Capture the cell that displays the provided text and extract its [x, y] central coordinate. 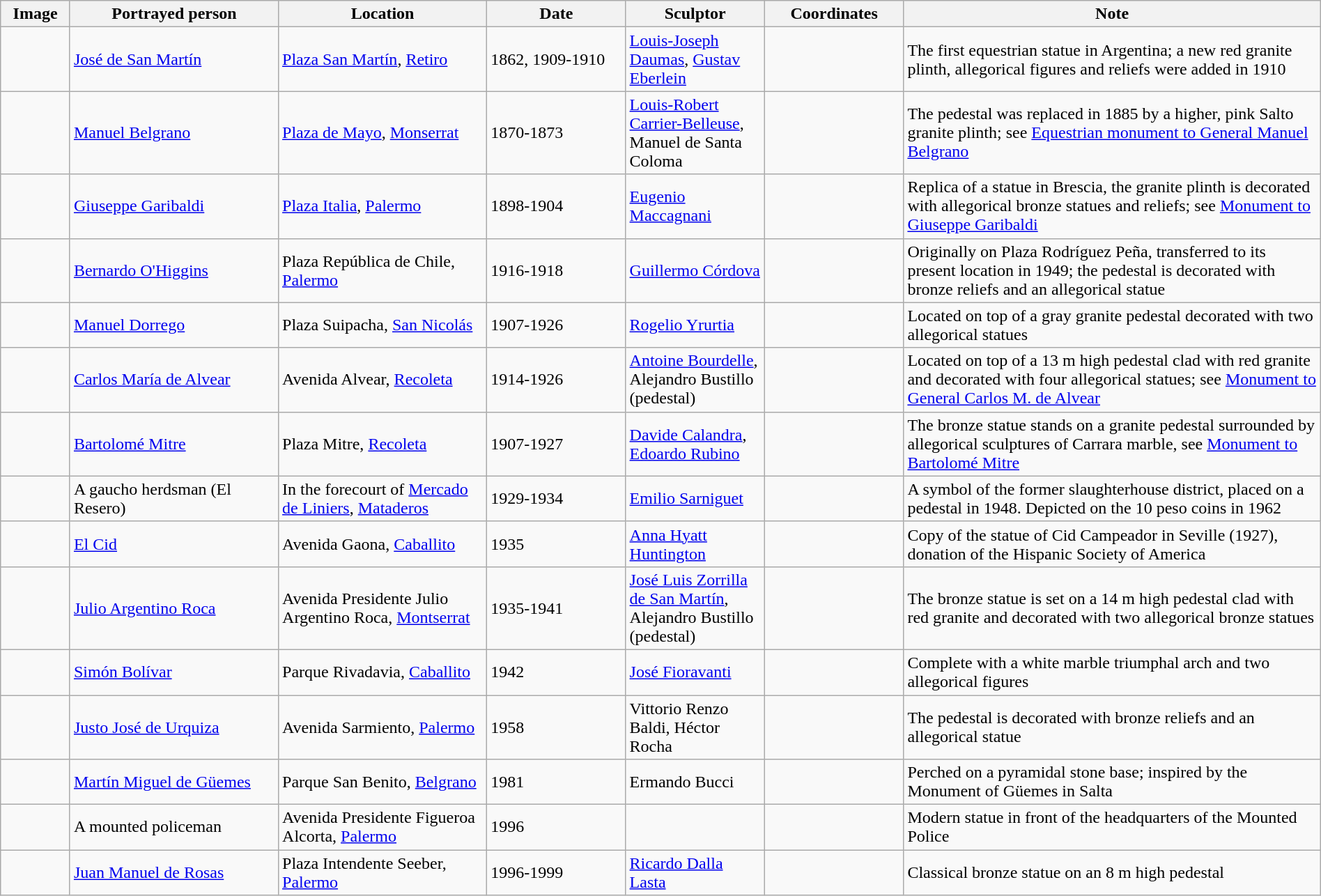
Rogelio Yrurtia [695, 325]
Louis-Joseph Daumas, Gustav Eberlein [695, 59]
1898-1904 [556, 206]
Avenida Alvear, Recoleta [383, 380]
Eugenio Maccagnani [695, 206]
Avenida Presidente Julio Argentino Roca, Montserrat [383, 608]
Plaza República de Chile, Palermo [383, 270]
1981 [556, 782]
Location [383, 14]
Vittorio Renzo Baldi, Héctor Rocha [695, 727]
Martín Miguel de Güemes [174, 782]
1996 [556, 828]
Portrayed person [174, 14]
Julio Argentino Roca [174, 608]
Replica of a statue in Brescia, the granite plinth is decorated with allegorical bronze statues and reliefs; see Monument to Giuseppe Garibaldi [1112, 206]
1907-1926 [556, 325]
1916-1918 [556, 270]
The bronze statue stands on a granite pedestal surrounded by allegorical sculptures of Carrara marble, see Monument to Bartolomé Mitre [1112, 444]
Note [1112, 14]
Bernardo O'Higgins [174, 270]
Avenida Presidente Figueroa Alcorta, Palermo [383, 828]
1870-1873 [556, 132]
Sculptor [695, 14]
Plaza de Mayo, Monserrat [383, 132]
Anna Hyatt Huntington [695, 543]
In the forecourt of Mercado de Liniers, Mataderos [383, 499]
A mounted policeman [174, 828]
A symbol of the former slaughterhouse district, placed on a pedestal in 1948. Depicted on the 10 peso coins in 1962 [1112, 499]
Davide Calandra, Edoardo Rubino [695, 444]
1929-1934 [556, 499]
1935 [556, 543]
Classical bronze statue on an 8 m high pedestal [1112, 872]
Guillermo Córdova [695, 270]
Parque Rivadavia, Caballito [383, 672]
Avenida Gaona, Caballito [383, 543]
Plaza Italia, Palermo [383, 206]
1907-1927 [556, 444]
Plaza Mitre, Recoleta [383, 444]
Located on top of a 13 m high pedestal clad with red granite and decorated with four allegorical statues; see Monument to General Carlos M. de Alvear [1112, 380]
1914-1926 [556, 380]
Avenida Sarmiento, Palermo [383, 727]
Plaza Intendente Seeber, Palermo [383, 872]
Carlos María de Alvear [174, 380]
Located on top of a gray granite pedestal decorated with two allegorical statues [1112, 325]
Justo José de Urquiza [174, 727]
Manuel Dorrego [174, 325]
José de San Martín [174, 59]
José Fioravanti [695, 672]
The pedestal is decorated with bronze reliefs and an allegorical statue [1112, 727]
Plaza Suipacha, San Nicolás [383, 325]
1935-1941 [556, 608]
Manuel Belgrano [174, 132]
Perched on a pyramidal stone base; inspired by the Monument of Güemes in Salta [1112, 782]
Louis-Robert Carrier-Belleuse, Manuel de Santa Coloma [695, 132]
Ricardo Dalla Lasta [695, 872]
Modern statue in front of the headquarters of the Mounted Police [1112, 828]
Parque San Benito, Belgrano [383, 782]
Coordinates [833, 14]
Ermando Bucci [695, 782]
Image [36, 14]
Bartolomé Mitre [174, 444]
Antoine Bourdelle, Alejandro Bustillo (pedestal) [695, 380]
1996-1999 [556, 872]
The pedestal was replaced in 1885 by a higher, pink Salto granite plinth; see Equestrian monument to General Manuel Belgrano [1112, 132]
1942 [556, 672]
Plaza San Martín, Retiro [383, 59]
The first equestrian statue in Argentina; a new red granite plinth, allegorical figures and reliefs were added in 1910 [1112, 59]
Emilio Sarniguet [695, 499]
Date [556, 14]
A gaucho herdsman (El Resero) [174, 499]
Giuseppe Garibaldi [174, 206]
Copy of the statue of Cid Campeador in Seville (1927), donation of the Hispanic Society of America [1112, 543]
1958 [556, 727]
Simón Bolívar [174, 672]
Complete with a white marble triumphal arch and two allegorical figures [1112, 672]
Juan Manuel de Rosas [174, 872]
The bronze statue is set on a 14 m high pedestal clad with red granite and decorated with two allegorical bronze statues [1112, 608]
José Luis Zorrilla de San Martín, Alejandro Bustillo (pedestal) [695, 608]
El Cid [174, 543]
1862, 1909-1910 [556, 59]
